Return [X, Y] of the center of cell containing provided text 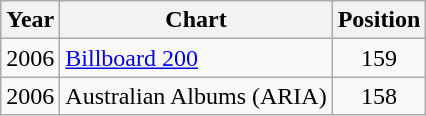
Australian Albums (ARIA) [196, 96]
Year [30, 20]
Position [379, 20]
Chart [196, 20]
158 [379, 96]
159 [379, 58]
Billboard 200 [196, 58]
